Determine the [x, y] coordinate at the center of the cell enclosing the given text.  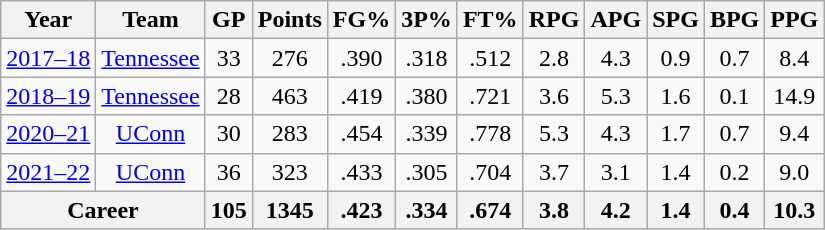
RPG [554, 20]
33 [228, 58]
9.0 [794, 172]
3.6 [554, 96]
3.8 [554, 210]
FT% [490, 20]
.390 [361, 58]
.454 [361, 134]
.339 [427, 134]
283 [290, 134]
.778 [490, 134]
3.1 [616, 172]
2021–22 [48, 172]
3P% [427, 20]
8.4 [794, 58]
36 [228, 172]
BPG [734, 20]
APG [616, 20]
FG% [361, 20]
.380 [427, 96]
0.9 [676, 58]
105 [228, 210]
.423 [361, 210]
2018–19 [48, 96]
.721 [490, 96]
.433 [361, 172]
14.9 [794, 96]
9.4 [794, 134]
.305 [427, 172]
SPG [676, 20]
Points [290, 20]
2020–21 [48, 134]
.704 [490, 172]
0.4 [734, 210]
GP [228, 20]
28 [228, 96]
PPG [794, 20]
2017–18 [48, 58]
.334 [427, 210]
Career [103, 210]
2.8 [554, 58]
1.6 [676, 96]
0.1 [734, 96]
Team [150, 20]
.674 [490, 210]
.512 [490, 58]
4.2 [616, 210]
0.2 [734, 172]
323 [290, 172]
1345 [290, 210]
1.7 [676, 134]
10.3 [794, 210]
463 [290, 96]
3.7 [554, 172]
30 [228, 134]
.419 [361, 96]
.318 [427, 58]
Year [48, 20]
276 [290, 58]
